Detect which cell encompasses the target text, then output its (X, Y) center coordinate. 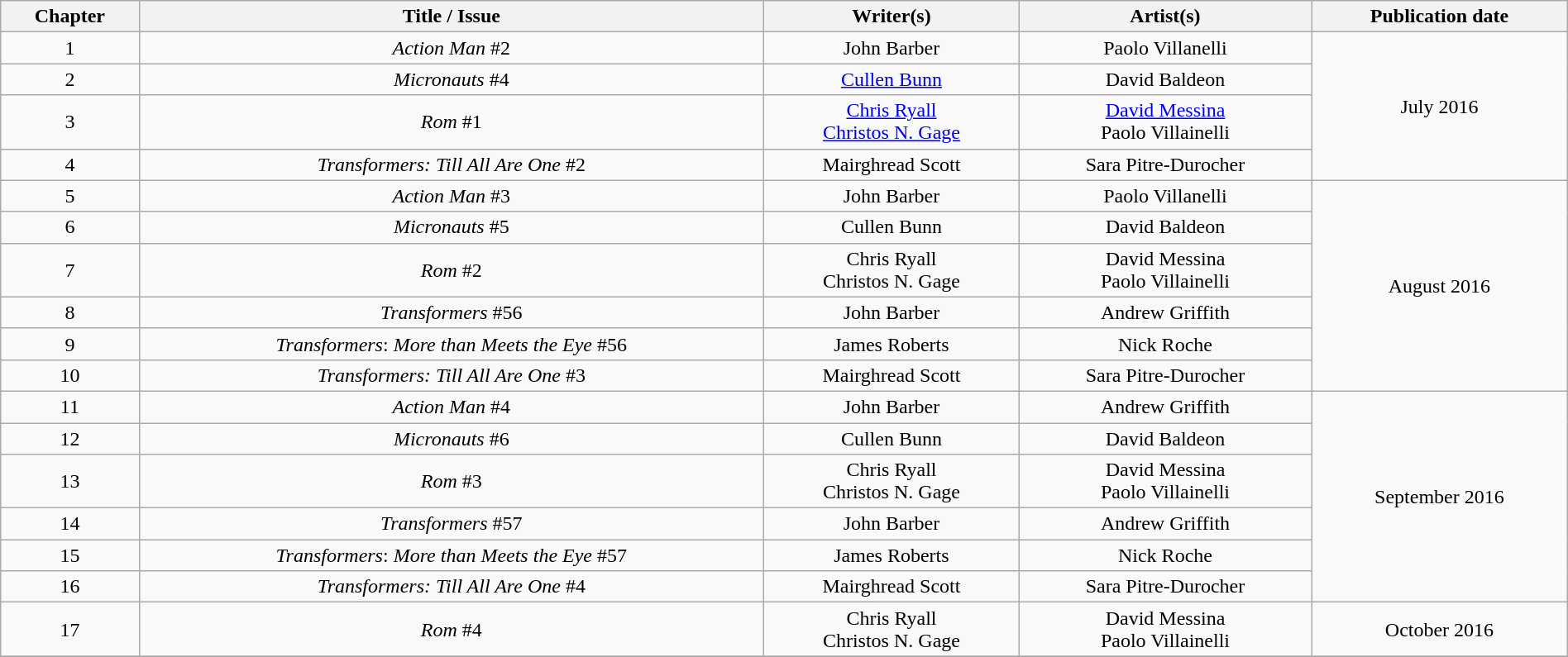
Title / Issue (452, 17)
Transformers: Till All Are One #3 (452, 375)
16 (69, 587)
17 (69, 630)
15 (69, 555)
14 (69, 524)
10 (69, 375)
October 2016 (1440, 630)
Transformers: Till All Are One #4 (452, 587)
Rom #4 (452, 630)
Artist(s) (1164, 17)
Writer(s) (892, 17)
4 (69, 164)
6 (69, 227)
Rom #2 (452, 269)
Rom #1 (452, 122)
July 2016 (1440, 106)
1 (69, 48)
13 (69, 481)
September 2016 (1440, 496)
11 (69, 407)
Transformers: More than Meets the Eye #56 (452, 344)
2 (69, 79)
Transformers #57 (452, 524)
Micronauts #6 (452, 439)
Chapter (69, 17)
Publication date (1440, 17)
Transformers: More than Meets the Eye #57 (452, 555)
August 2016 (1440, 286)
Micronauts #5 (452, 227)
Action Man #4 (452, 407)
5 (69, 196)
Action Man #3 (452, 196)
Transformers: Till All Are One #2 (452, 164)
12 (69, 439)
Transformers #56 (452, 312)
8 (69, 312)
Micronauts #4 (452, 79)
7 (69, 269)
Rom #3 (452, 481)
3 (69, 122)
9 (69, 344)
Action Man #2 (452, 48)
